Pinpoint the cell where the given text exists, returning its (X, Y) midpoint coordinate. 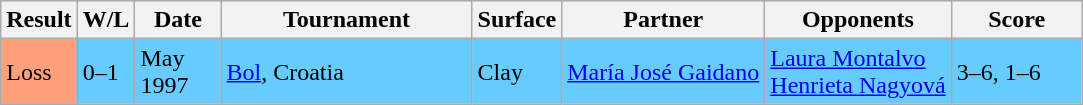
Score (1016, 20)
May 1997 (178, 72)
Date (178, 20)
W/L (106, 20)
Laura Montalvo Henrieta Nagyová (858, 72)
Partner (664, 20)
3–6, 1–6 (1016, 72)
Bol, Croatia (346, 72)
Clay (517, 72)
Surface (517, 20)
María José Gaidano (664, 72)
0–1 (106, 72)
Tournament (346, 20)
Loss (39, 72)
Opponents (858, 20)
Result (39, 20)
